For the text-containing cell, return its midpoint in [x, y] coordinate format. 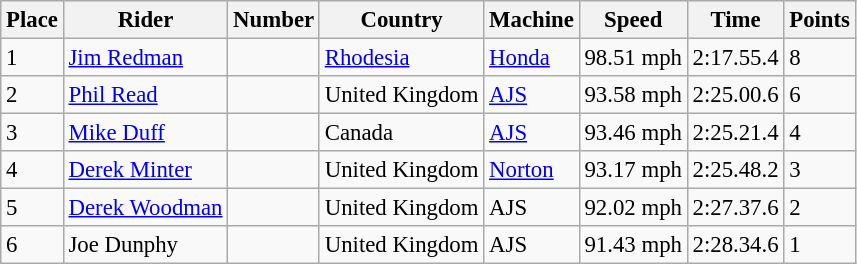
92.02 mph [633, 208]
Rhodesia [401, 58]
Joe Dunphy [146, 245]
Country [401, 20]
Honda [532, 58]
2:28.34.6 [736, 245]
Derek Woodman [146, 208]
Phil Read [146, 95]
2:17.55.4 [736, 58]
98.51 mph [633, 58]
Canada [401, 133]
Derek Minter [146, 170]
Norton [532, 170]
Jim Redman [146, 58]
2:27.37.6 [736, 208]
Points [820, 20]
Machine [532, 20]
2:25.48.2 [736, 170]
2:25.00.6 [736, 95]
Place [32, 20]
Rider [146, 20]
Mike Duff [146, 133]
93.58 mph [633, 95]
Speed [633, 20]
Number [274, 20]
5 [32, 208]
91.43 mph [633, 245]
93.46 mph [633, 133]
Time [736, 20]
2:25.21.4 [736, 133]
8 [820, 58]
93.17 mph [633, 170]
